Output the [X, Y] coordinate of the center of the cell containing the given text.  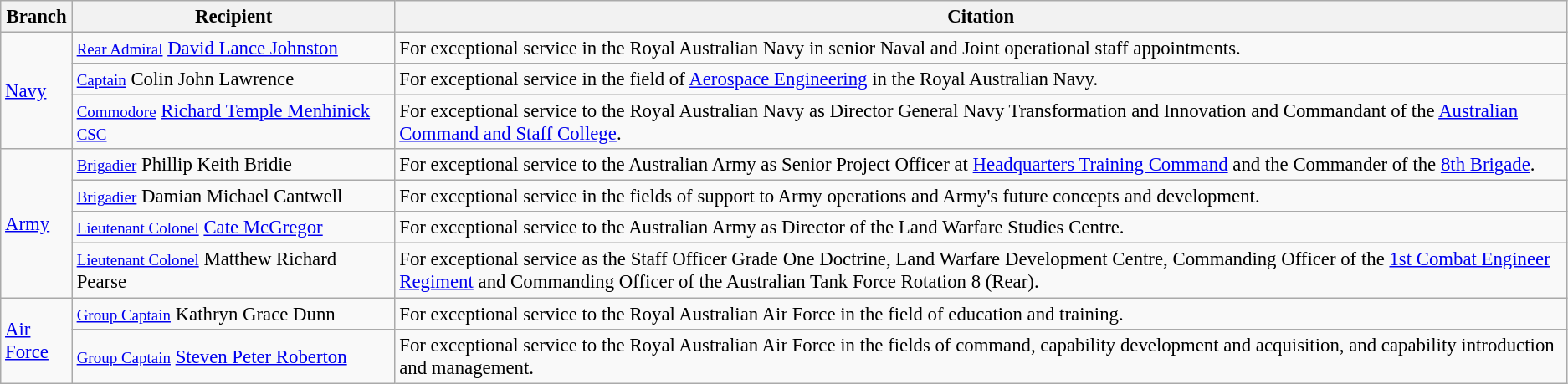
Air Force [37, 340]
For exceptional service to the Royal Australian Air Force in the field of education and training. [981, 314]
Navy [37, 91]
Brigadier Phillip Keith Bridie [233, 165]
For exceptional service in the field of Aerospace Engineering in the Royal Australian Navy. [981, 79]
For exceptional service to the Australian Army as Director of the Land Warfare Studies Centre. [981, 228]
Branch [37, 17]
Captain Colin John Lawrence [233, 79]
For exceptional service to the Australian Army as Senior Project Officer at Headquarters Training Command and the Commander of the 8th Brigade. [981, 165]
Army [37, 223]
Rear Admiral David Lance Johnston [233, 49]
Brigadier Damian Michael Cantwell [233, 197]
Lieutenant Colonel Cate McGregor [233, 228]
Commodore Richard Temple Menhinick CSC [233, 122]
Citation [981, 17]
Group Captain Kathryn Grace Dunn [233, 314]
Recipient [233, 17]
For exceptional service in the fields of support to Army operations and Army's future concepts and development. [981, 197]
For exceptional service in the Royal Australian Navy in senior Naval and Joint operational staff appointments. [981, 49]
Lieutenant Colonel Matthew Richard Pearse [233, 271]
Group Captain Steven Peter Roberton [233, 356]
